Provide the [x, y] coordinate of the cell's center where the given text is located.  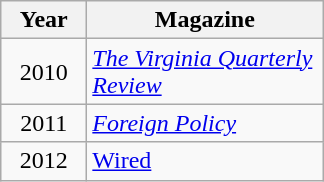
2010 [44, 72]
2011 [44, 123]
Magazine [205, 20]
Year [44, 20]
The Virginia Quarterly Review [205, 72]
Wired [205, 161]
Foreign Policy [205, 123]
2012 [44, 161]
